Output the [X, Y] coordinate of the center of the cell containing the given text.  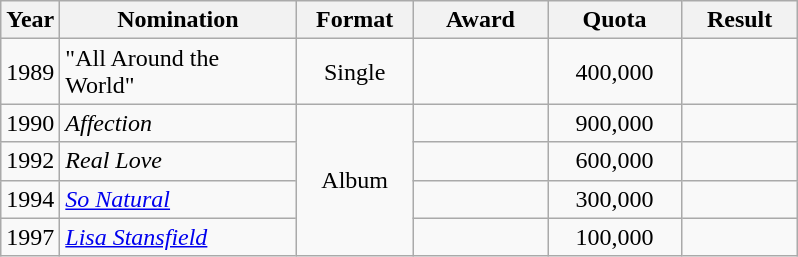
Nomination [178, 20]
Quota [615, 20]
1997 [30, 237]
1989 [30, 72]
"All Around the World" [178, 72]
1992 [30, 161]
Lisa Stansfield [178, 237]
Year [30, 20]
Award [480, 20]
Affection [178, 123]
Result [740, 20]
Format [355, 20]
Album [355, 180]
Real Love [178, 161]
1994 [30, 199]
400,000 [615, 72]
Single [355, 72]
So Natural [178, 199]
300,000 [615, 199]
1990 [30, 123]
100,000 [615, 237]
900,000 [615, 123]
600,000 [615, 161]
